From the cell containing the given text, extract its center point as [X, Y] coordinate. 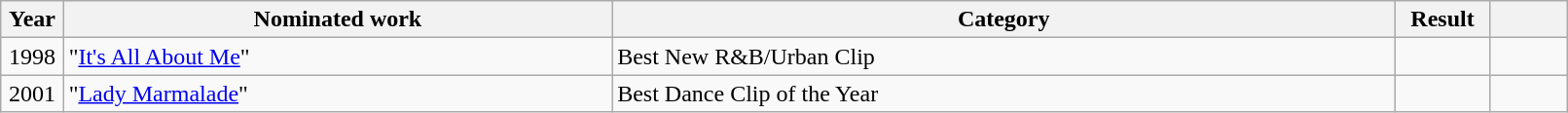
Best New R&B/Urban Clip [1004, 56]
Best Dance Clip of the Year [1004, 94]
Result [1442, 19]
Category [1004, 19]
1998 [32, 56]
2001 [32, 94]
"It's All About Me" [338, 56]
"Lady Marmalade" [338, 94]
Nominated work [338, 19]
Year [32, 19]
